From the cell containing the given text, extract its center point as (X, Y) coordinate. 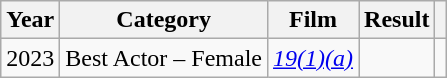
Result (397, 20)
Year (30, 20)
Category (164, 20)
19(1)(a) (314, 58)
Best Actor – Female (164, 58)
Film (314, 20)
2023 (30, 58)
